Pinpoint the cell where the given text exists, returning its (X, Y) midpoint coordinate. 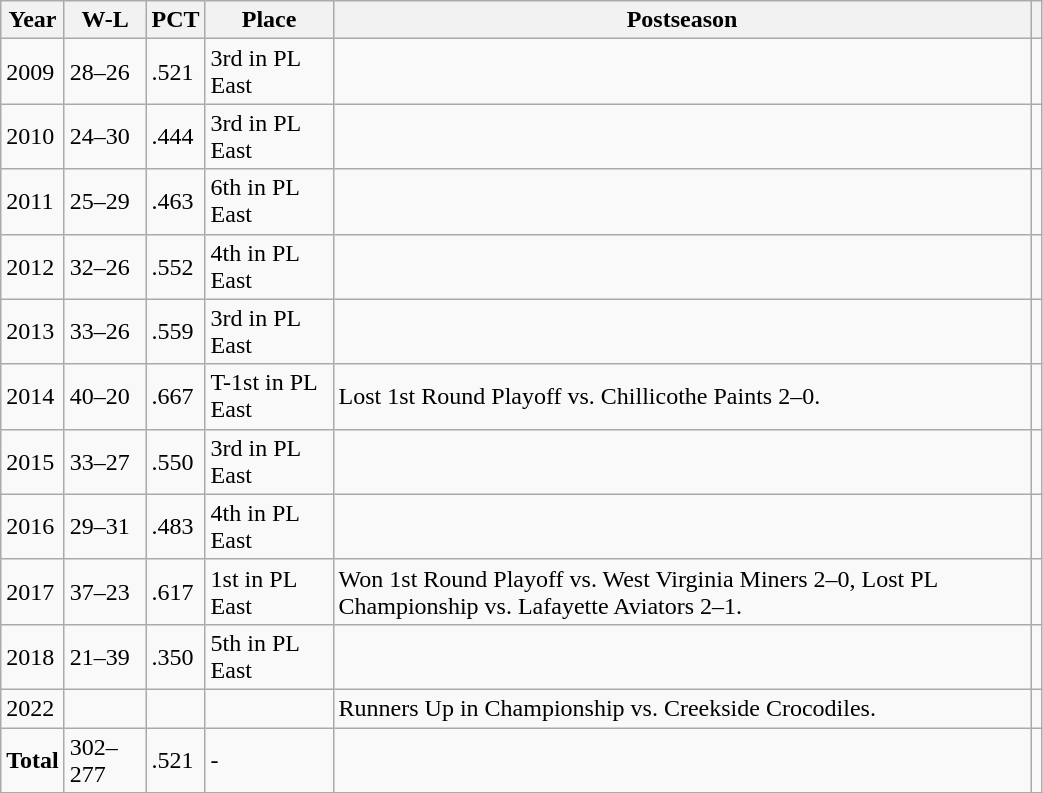
2012 (33, 266)
Runners Up in Championship vs. Creekside Crocodiles. (682, 708)
2016 (33, 526)
28–26 (105, 72)
32–26 (105, 266)
Lost 1st Round Playoff vs. Chillicothe Paints 2–0. (682, 396)
W-L (105, 20)
Postseason (682, 20)
2014 (33, 396)
.550 (176, 462)
25–29 (105, 202)
33–26 (105, 332)
.483 (176, 526)
.463 (176, 202)
33–27 (105, 462)
2009 (33, 72)
.444 (176, 136)
24–30 (105, 136)
- (269, 760)
40–20 (105, 396)
2018 (33, 656)
.559 (176, 332)
2022 (33, 708)
Place (269, 20)
T-1st in PL East (269, 396)
5th in PL East (269, 656)
21–39 (105, 656)
2017 (33, 592)
2015 (33, 462)
Total (33, 760)
6th in PL East (269, 202)
302–277 (105, 760)
.617 (176, 592)
2011 (33, 202)
.350 (176, 656)
2013 (33, 332)
Won 1st Round Playoff vs. West Virginia Miners 2–0, Lost PL Championship vs. Lafayette Aviators 2–1. (682, 592)
1st in PL East (269, 592)
Year (33, 20)
.667 (176, 396)
PCT (176, 20)
37–23 (105, 592)
29–31 (105, 526)
2010 (33, 136)
.552 (176, 266)
